Search for the cell housing the specified text and yield its (x, y) center coordinate. 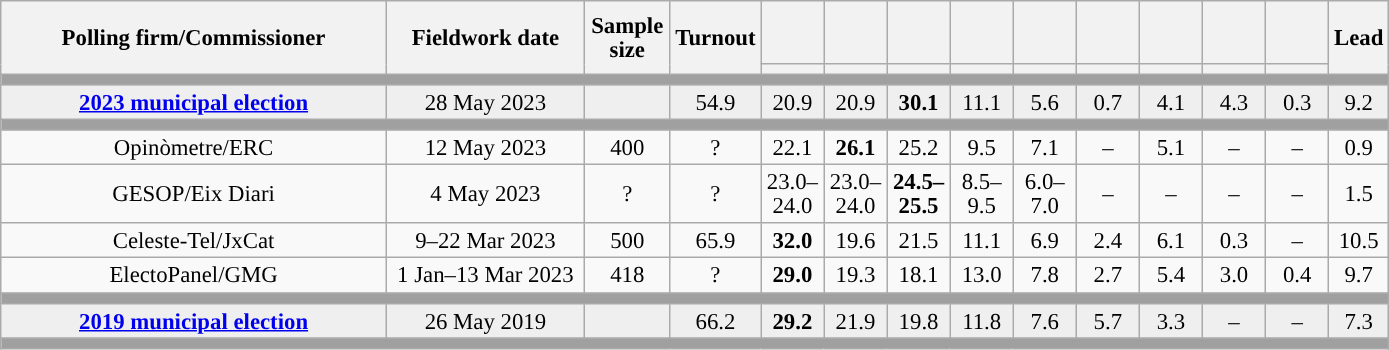
Fieldwork date (485, 38)
3.0 (1234, 276)
13.0 (982, 276)
21.5 (918, 242)
2023 municipal election (194, 102)
Polling firm/Commissioner (194, 38)
7.3 (1359, 320)
24.5–25.5 (918, 194)
8.5–9.5 (982, 194)
19.8 (918, 320)
6.9 (1044, 242)
400 (627, 148)
54.9 (716, 102)
Lead (1359, 38)
7.1 (1044, 148)
7.8 (1044, 276)
1 Jan–13 Mar 2023 (485, 276)
Celeste-Tel/JxCat (194, 242)
10.5 (1359, 242)
ElectoPanel/GMG (194, 276)
Sample size (627, 38)
11.8 (982, 320)
22.1 (792, 148)
Turnout (716, 38)
9.5 (982, 148)
4.3 (1234, 102)
0.7 (1108, 102)
0.4 (1298, 276)
3.3 (1170, 320)
5.7 (1108, 320)
28 May 2023 (485, 102)
5.1 (1170, 148)
21.9 (856, 320)
2019 municipal election (194, 320)
32.0 (792, 242)
29.2 (792, 320)
19.3 (856, 276)
5.6 (1044, 102)
26 May 2019 (485, 320)
9.7 (1359, 276)
6.0–7.0 (1044, 194)
500 (627, 242)
2.7 (1108, 276)
GESOP/Eix Diari (194, 194)
Opinòmetre/ERC (194, 148)
1.5 (1359, 194)
30.1 (918, 102)
0.9 (1359, 148)
5.4 (1170, 276)
418 (627, 276)
9.2 (1359, 102)
26.1 (856, 148)
9–22 Mar 2023 (485, 242)
6.1 (1170, 242)
29.0 (792, 276)
65.9 (716, 242)
12 May 2023 (485, 148)
4.1 (1170, 102)
4 May 2023 (485, 194)
25.2 (918, 148)
18.1 (918, 276)
19.6 (856, 242)
7.6 (1044, 320)
66.2 (716, 320)
2.4 (1108, 242)
